Output the (X, Y) coordinate of the center of the cell containing the given text.  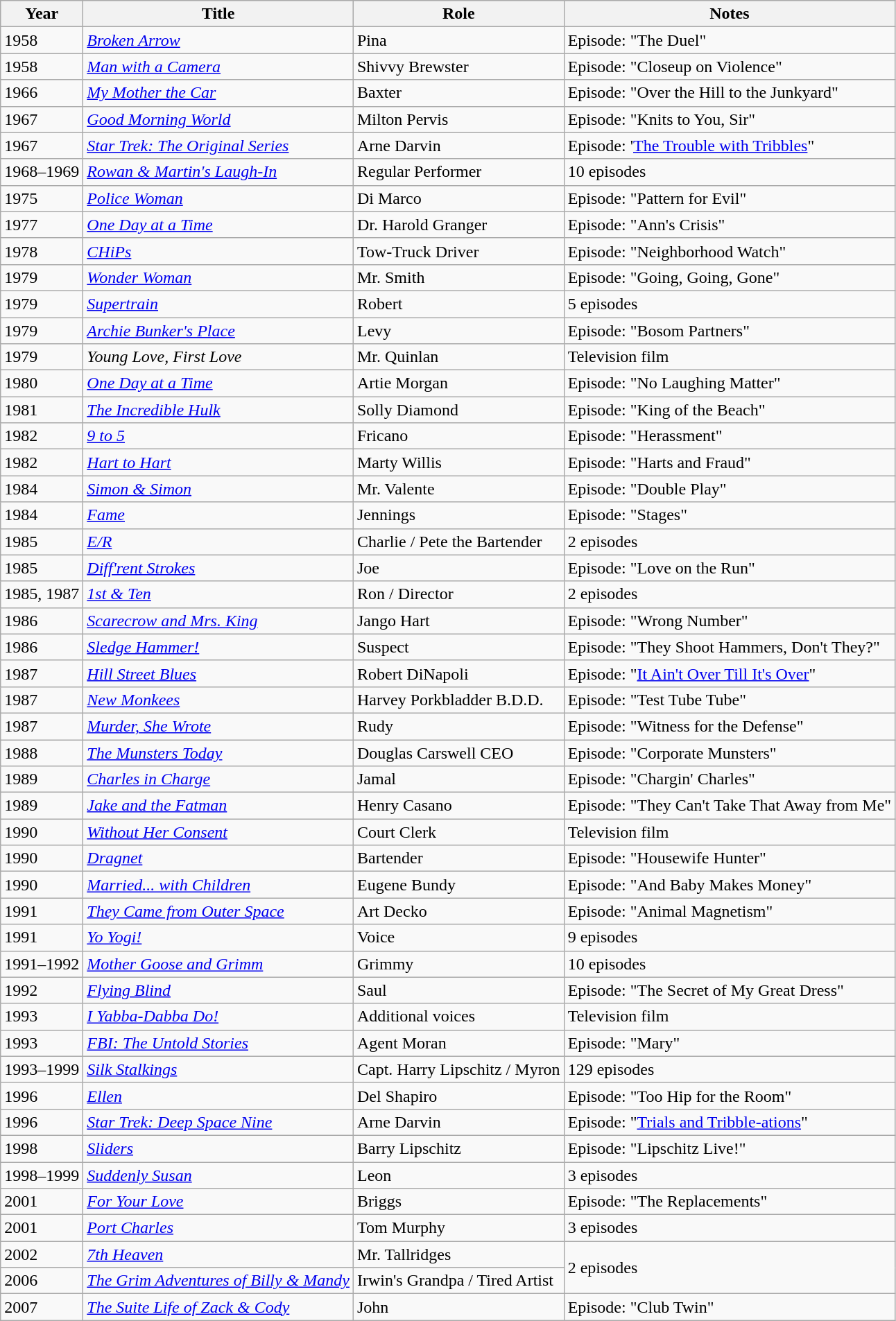
Episode: "Neighborhood Watch" (730, 251)
1st & Ten (218, 594)
Episode: "Going, Going, Gone" (730, 277)
1977 (42, 225)
Episode: "Club Twin" (730, 1307)
Young Love, First Love (218, 357)
1988 (42, 752)
Diff'rent Strokes (218, 568)
Episode: "Stages" (730, 515)
1998–1999 (42, 1175)
Married... with Children (218, 885)
Agent Moran (458, 1043)
Tow-Truck Driver (458, 251)
1968–1969 (42, 172)
2002 (42, 1254)
Man with a Camera (218, 67)
129 episodes (730, 1069)
Episode: "Housewife Hunter" (730, 858)
Additional voices (458, 1017)
Yo Yogi! (218, 938)
Robert DiNapoli (458, 673)
1981 (42, 410)
Mr. Smith (458, 277)
2006 (42, 1281)
Episode: "Witness for the Defense" (730, 726)
Charles in Charge (218, 779)
Mr. Quinlan (458, 357)
Levy (458, 331)
1966 (42, 93)
Episode: "Knits to You, Sir" (730, 119)
Shivvy Brewster (458, 67)
Supertrain (218, 304)
Harvey Porkbladder B.D.D. (458, 700)
1980 (42, 383)
Episode: "Test Tube Tube" (730, 700)
Eugene Bundy (458, 885)
Henry Casano (458, 806)
Simon & Simon (218, 489)
I Yabba-Dabba Do! (218, 1017)
Pina (458, 40)
Scarecrow and Mrs. King (218, 621)
Episode: "Love on the Run" (730, 568)
Episode: "Lipschitz Live!" (730, 1148)
The Incredible Hulk (218, 410)
Episode: "Closeup on Violence" (730, 67)
Episode: "Wrong Number" (730, 621)
The Suite Life of Zack & Cody (218, 1307)
Tom Murphy (458, 1228)
Broken Arrow (218, 40)
Rowan & Martin's Laugh-In (218, 172)
Mr. Valente (458, 489)
Rudy (458, 726)
Archie Bunker's Place (218, 331)
Episode: "Too Hip for the Room" (730, 1096)
9 to 5 (218, 436)
Mother Goose and Grimm (218, 964)
Douglas Carswell CEO (458, 752)
Notes (730, 14)
Art Decko (458, 911)
Grimmy (458, 964)
E/R (218, 542)
1991–1992 (42, 964)
Silk Stalkings (218, 1069)
Episode: "King of the Beach" (730, 410)
New Monkees (218, 700)
Episode: "Trials and Tribble-ations" (730, 1122)
Jamal (458, 779)
Flying Blind (218, 990)
Hill Street Blues (218, 673)
Marty Willis (458, 463)
Di Marco (458, 198)
Episode: "No Laughing Matter" (730, 383)
Jake and the Fatman (218, 806)
Capt. Harry Lipschitz / Myron (458, 1069)
Hart to Hart (218, 463)
Episode: "They Can't Take That Away from Me" (730, 806)
Star Trek: Deep Space Nine (218, 1122)
Saul (458, 990)
Episode: "The Replacements" (730, 1202)
FBI: The Untold Stories (218, 1043)
1993–1999 (42, 1069)
They Came from Outer Space (218, 911)
Bartender (458, 858)
Murder, She Wrote (218, 726)
Episode: "Pattern for Evil" (730, 198)
Episode: "Ann's Crisis" (730, 225)
Episode: "And Baby Makes Money" (730, 885)
Episode: "Animal Magnetism" (730, 911)
Del Shapiro (458, 1096)
Sliders (218, 1148)
Solly Diamond (458, 410)
Star Trek: The Original Series (218, 146)
Role (458, 14)
Episode: "The Duel" (730, 40)
John (458, 1307)
Ron / Director (458, 594)
Briggs (458, 1202)
Title (218, 14)
Police Woman (218, 198)
Ellen (218, 1096)
Suddenly Susan (218, 1175)
Court Clerk (458, 832)
Regular Performer (458, 172)
Episode: "Chargin' Charles" (730, 779)
7th Heaven (218, 1254)
My Mother the Car (218, 93)
Fame (218, 515)
Port Charles (218, 1228)
Joe (458, 568)
1992 (42, 990)
Wonder Woman (218, 277)
The Munsters Today (218, 752)
Episode: "Corporate Munsters" (730, 752)
For Your Love (218, 1202)
Milton Pervis (458, 119)
Robert (458, 304)
Episode: "It Ain't Over Till It's Over" (730, 673)
Episode: "Double Play" (730, 489)
Episode: "Harts and Fraud" (730, 463)
Jennings (458, 515)
1985, 1987 (42, 594)
Voice (458, 938)
Dr. Harold Granger (458, 225)
Episode: "Herassment" (730, 436)
Dragnet (218, 858)
Episode: "They Shoot Hammers, Don't They?" (730, 647)
Artie Morgan (458, 383)
Irwin's Grandpa / Tired Artist (458, 1281)
Charlie / Pete the Bartender (458, 542)
The Grim Adventures of Billy & Mandy (218, 1281)
Without Her Consent (218, 832)
Leon (458, 1175)
Episode: "Over the Hill to the Junkyard" (730, 93)
1975 (42, 198)
CHiPs (218, 251)
2007 (42, 1307)
Barry Lipschitz (458, 1148)
Episode: "The Secret of My Great Dress" (730, 990)
Episode: 'The Trouble with Tribbles" (730, 146)
Episode: "Bosom Partners" (730, 331)
Episode: "Mary" (730, 1043)
Good Morning World (218, 119)
Baxter (458, 93)
Jango Hart (458, 621)
9 episodes (730, 938)
Year (42, 14)
Mr. Tallridges (458, 1254)
1978 (42, 251)
Sledge Hammer! (218, 647)
Fricano (458, 436)
Suspect (458, 647)
5 episodes (730, 304)
1998 (42, 1148)
